Search for the cell housing the specified text and yield its (x, y) center coordinate. 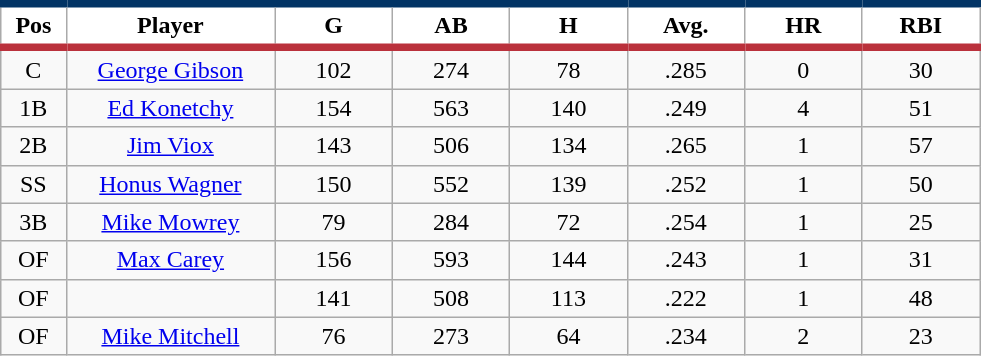
113 (568, 298)
284 (450, 222)
563 (450, 108)
.243 (686, 260)
Mike Mitchell (170, 336)
76 (334, 336)
G (334, 26)
144 (568, 260)
.249 (686, 108)
140 (568, 108)
102 (334, 68)
1B (34, 108)
48 (921, 298)
Mike Mowrey (170, 222)
79 (334, 222)
141 (334, 298)
Ed Konetchy (170, 108)
25 (921, 222)
2B (34, 146)
31 (921, 260)
23 (921, 336)
.285 (686, 68)
552 (450, 184)
George Gibson (170, 68)
Player (170, 26)
Max Carey (170, 260)
.254 (686, 222)
274 (450, 68)
50 (921, 184)
150 (334, 184)
H (568, 26)
508 (450, 298)
506 (450, 146)
.252 (686, 184)
AB (450, 26)
134 (568, 146)
.265 (686, 146)
RBI (921, 26)
.234 (686, 336)
78 (568, 68)
143 (334, 146)
0 (804, 68)
2 (804, 336)
156 (334, 260)
C (34, 68)
30 (921, 68)
64 (568, 336)
Avg. (686, 26)
3B (34, 222)
4 (804, 108)
51 (921, 108)
154 (334, 108)
HR (804, 26)
72 (568, 222)
273 (450, 336)
.222 (686, 298)
Jim Viox (170, 146)
SS (34, 184)
593 (450, 260)
139 (568, 184)
Honus Wagner (170, 184)
Pos (34, 26)
57 (921, 146)
